From the cell containing the given text, extract its center point as (X, Y) coordinate. 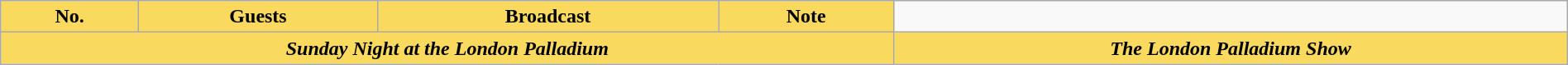
Guests (258, 17)
No. (69, 17)
Note (806, 17)
The London Palladium Show (1231, 48)
Broadcast (548, 17)
Sunday Night at the London Palladium (447, 48)
